Find where the given text appears and provide that cell's center as [X, Y] coordinate. 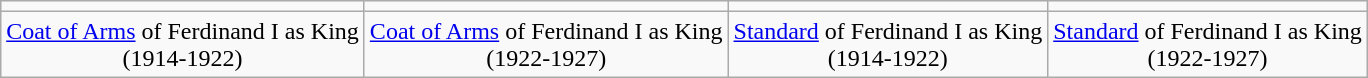
Coat of Arms of Ferdinand I as King (1914-1922) [183, 44]
Standard of Ferdinand I as King (1914-1922) [888, 44]
Coat of Arms of Ferdinand I as King (1922-1927) [546, 44]
Standard of Ferdinand I as King (1922-1927) [1208, 44]
